Detect which cell encompasses the target text, then output its [X, Y] center coordinate. 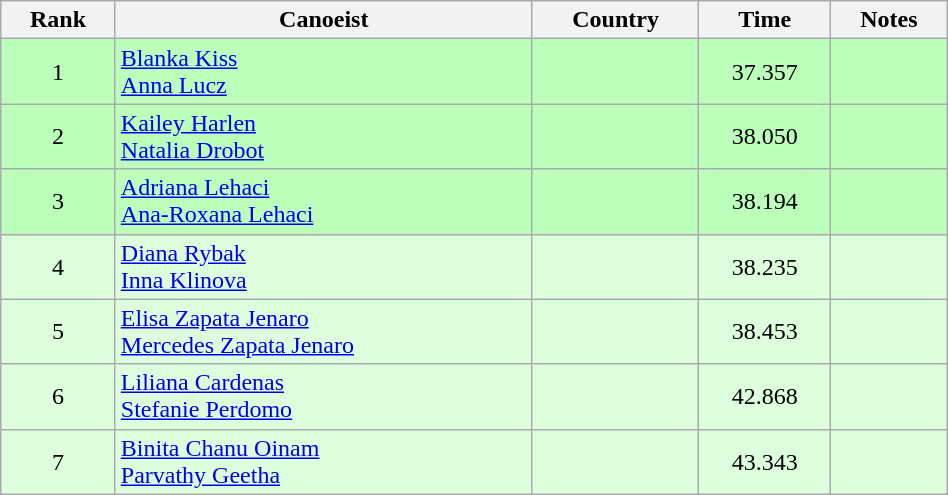
Elisa Zapata JenaroMercedes Zapata Jenaro [324, 332]
4 [58, 266]
5 [58, 332]
38.050 [765, 136]
Diana RybakInna Klinova [324, 266]
38.453 [765, 332]
38.194 [765, 202]
37.357 [765, 72]
Blanka KissAnna Lucz [324, 72]
2 [58, 136]
Canoeist [324, 20]
1 [58, 72]
43.343 [765, 462]
Time [765, 20]
Kailey HarlenNatalia Drobot [324, 136]
Country [616, 20]
7 [58, 462]
42.868 [765, 396]
38.235 [765, 266]
6 [58, 396]
Rank [58, 20]
Notes [888, 20]
Adriana LehaciAna-Roxana Lehaci [324, 202]
Binita Chanu OinamParvathy Geetha [324, 462]
3 [58, 202]
Liliana CardenasStefanie Perdomo [324, 396]
